Find where the given text appears and provide that cell's center as [x, y] coordinate. 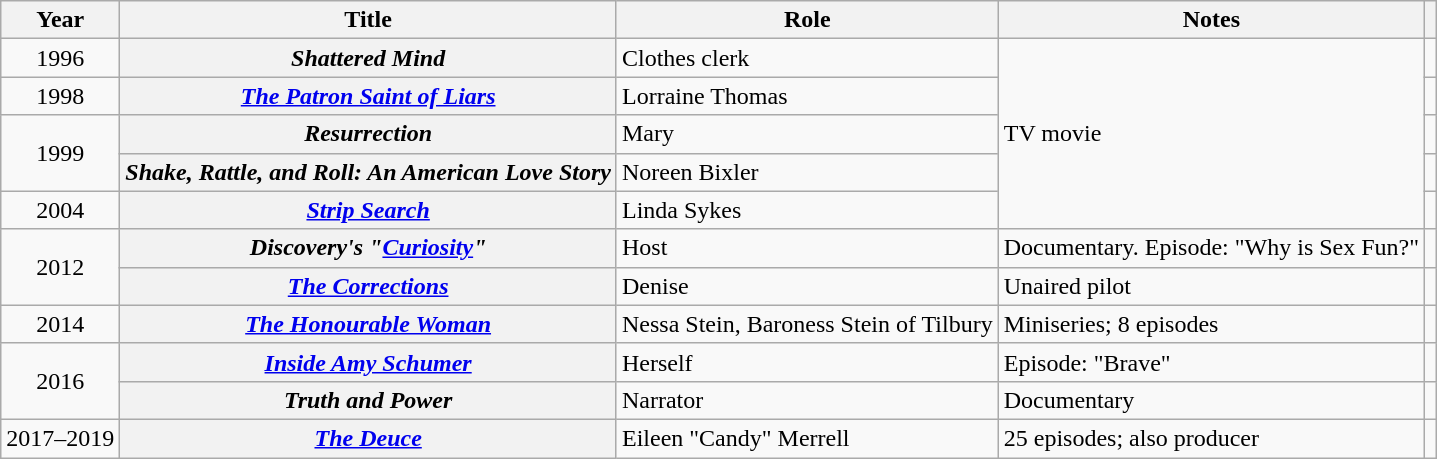
Mary [807, 134]
Shake, Rattle, and Roll: An American Love Story [368, 172]
Episode: "Brave" [1211, 362]
Truth and Power [368, 400]
The Deuce [368, 438]
Narrator [807, 400]
The Honourable Woman [368, 324]
The Corrections [368, 286]
The Patron Saint of Liars [368, 96]
Unaired pilot [1211, 286]
Lorraine Thomas [807, 96]
2012 [60, 267]
2004 [60, 210]
Nessa Stein, Baroness Stein of Tilbury [807, 324]
TV movie [1211, 134]
Linda Sykes [807, 210]
Strip Search [368, 210]
Host [807, 248]
Noreen Bixler [807, 172]
1998 [60, 96]
Documentary [1211, 400]
Inside Amy Schumer [368, 362]
Herself [807, 362]
Notes [1211, 20]
Eileen "Candy" Merrell [807, 438]
Miniseries; 8 episodes [1211, 324]
Shattered Mind [368, 58]
2017–2019 [60, 438]
Role [807, 20]
2016 [60, 381]
1996 [60, 58]
Denise [807, 286]
Resurrection [368, 134]
Title [368, 20]
25 episodes; also producer [1211, 438]
Clothes clerk [807, 58]
Documentary. Episode: "Why is Sex Fun?" [1211, 248]
Discovery's "Curiosity" [368, 248]
1999 [60, 153]
Year [60, 20]
2014 [60, 324]
